Find where the given text appears and provide that cell's center as [X, Y] coordinate. 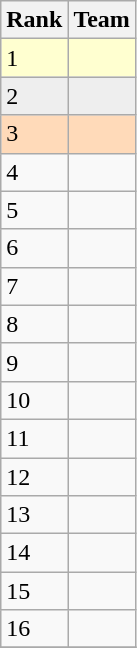
16 [34, 629]
3 [34, 134]
6 [34, 248]
2 [34, 96]
11 [34, 438]
7 [34, 286]
4 [34, 172]
Team [102, 20]
12 [34, 477]
9 [34, 362]
Rank [34, 20]
1 [34, 58]
13 [34, 515]
8 [34, 324]
5 [34, 210]
10 [34, 400]
14 [34, 553]
15 [34, 591]
